Provide the (x, y) coordinate of the cell's center where the given text is located.  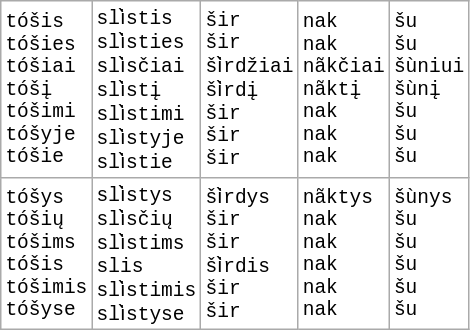
sli̇̀stissli̇̀stiessli̇̀sčiaisli̇̀stįsli̇̀stimisli̇̀styjesli̇̀stie (146, 90)
naknaknãkčiainãktįnaknaknak (344, 90)
tóšystóšiųtóšimstóšistóšimistóšyse (46, 254)
tóšistóšiestóšiaitóšįtóšimitóšyjetóšie (46, 90)
širširši̇̀rdžiaiši̇̀rdįširširšir (250, 90)
ši̇̀rdysširširši̇̀rdisširšir (250, 254)
šušušùniuišùnįšušušu (429, 90)
šùnysšušušušušu (429, 254)
sli̇̀styssli̇̀sčiųsli̇̀stimsslissli̇̀stimissli̇̀styse (146, 254)
nãktysnaknaknaknaknak (344, 254)
